Determine the [x, y] coordinate at the center of the cell enclosing the given text.  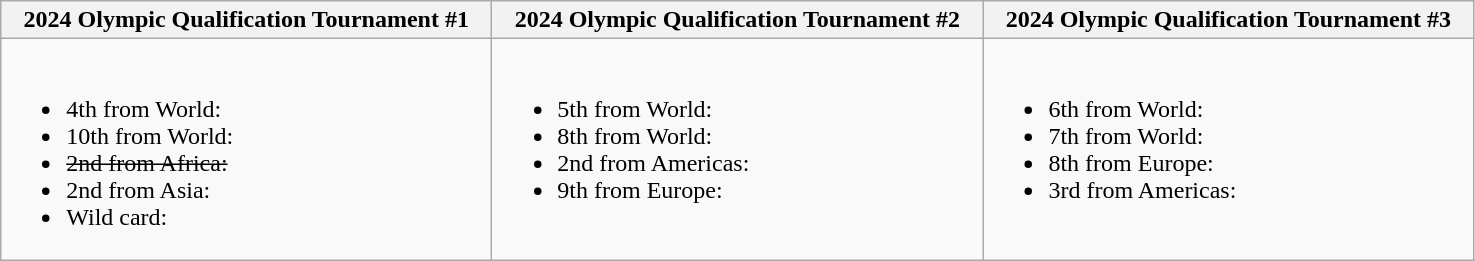
4th from World: 10th from World: 2nd from Africa: 2nd from Asia: Wild card: [246, 150]
6th from World: 7th from World: 8th from Europe: 3rd from Americas: [1228, 150]
2024 Olympic Qualification Tournament #1 [246, 20]
5th from World: 8th from World: 2nd from Americas: 9th from Europe: [738, 150]
2024 Olympic Qualification Tournament #2 [738, 20]
2024 Olympic Qualification Tournament #3 [1228, 20]
